Locate the cell with the specified text and output its [x, y] center coordinate. 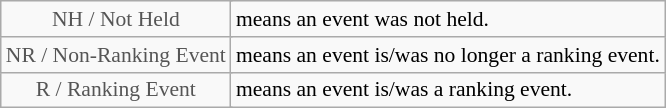
means an event is/was a ranking event. [448, 90]
means an event is/was no longer a ranking event. [448, 55]
NR / Non-Ranking Event [116, 55]
NH / Not Held [116, 19]
R / Ranking Event [116, 90]
means an event was not held. [448, 19]
